Provide the [x, y] coordinate of the cell's center where the given text is located.  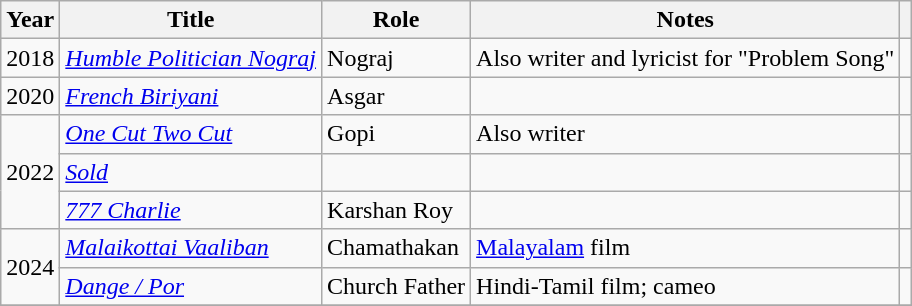
Malaikottai Vaaliban [191, 248]
Role [396, 20]
Gopi [396, 134]
Also writer [686, 134]
Title [191, 20]
2022 [30, 172]
Asgar [396, 96]
2018 [30, 58]
Nograj [396, 58]
Notes [686, 20]
Malayalam film [686, 248]
2020 [30, 96]
Dange / Por [191, 286]
Karshan Roy [396, 210]
Church Father [396, 286]
French Biriyani [191, 96]
Chamathakan [396, 248]
2024 [30, 267]
One Cut Two Cut [191, 134]
Hindi-Tamil film; cameo [686, 286]
Sold [191, 172]
Humble Politician Nograj [191, 58]
Year [30, 20]
Also writer and lyricist for "Problem Song" [686, 58]
777 Charlie [191, 210]
